Determine the (x, y) coordinate at the center of the cell enclosing the given text.  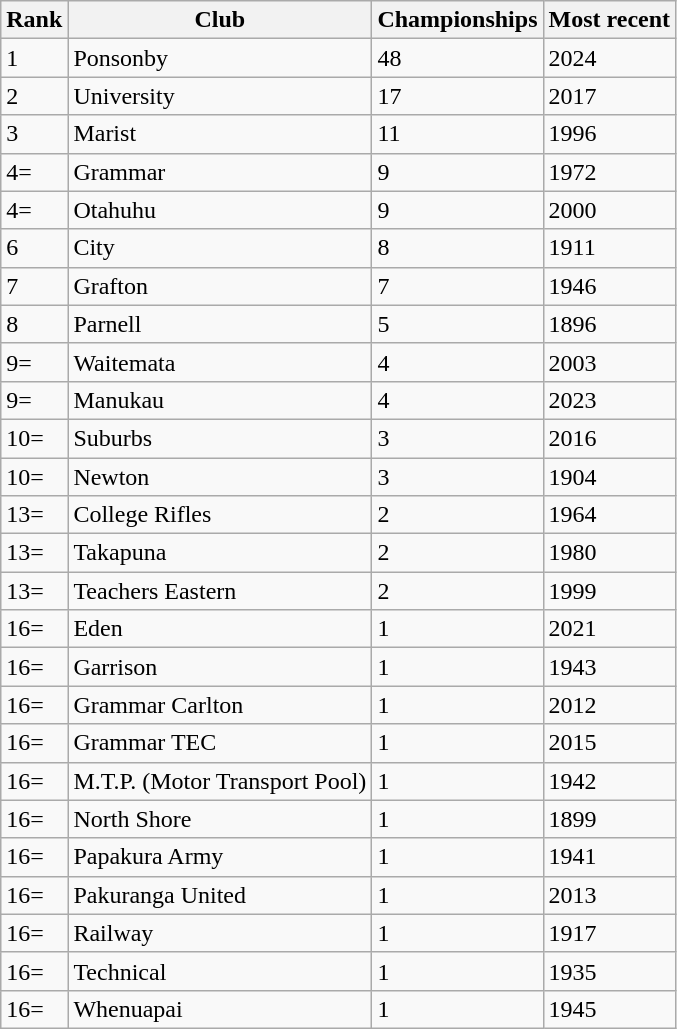
1980 (610, 553)
Newton (220, 477)
2021 (610, 629)
Otahuhu (220, 210)
6 (34, 248)
Manukau (220, 400)
2015 (610, 743)
Whenuapai (220, 1009)
Eden (220, 629)
2013 (610, 895)
1946 (610, 286)
North Shore (220, 819)
Garrison (220, 667)
1964 (610, 515)
1917 (610, 933)
2012 (610, 705)
University (220, 96)
11 (458, 134)
M.T.P. (Motor Transport Pool) (220, 781)
1941 (610, 857)
Pakuranga United (220, 895)
Marist (220, 134)
City (220, 248)
1996 (610, 134)
Railway (220, 933)
Club (220, 20)
1935 (610, 971)
Parnell (220, 324)
Teachers Eastern (220, 591)
Grammar Carlton (220, 705)
1911 (610, 248)
2016 (610, 438)
Grammar TEC (220, 743)
1972 (610, 172)
Ponsonby (220, 58)
1999 (610, 591)
17 (458, 96)
1943 (610, 667)
48 (458, 58)
2024 (610, 58)
1942 (610, 781)
2023 (610, 400)
1896 (610, 324)
Rank (34, 20)
Papakura Army (220, 857)
Grammar (220, 172)
Takapuna (220, 553)
2003 (610, 362)
Championships (458, 20)
Most recent (610, 20)
2017 (610, 96)
Grafton (220, 286)
College Rifles (220, 515)
Waitemata (220, 362)
1899 (610, 819)
1945 (610, 1009)
2000 (610, 210)
5 (458, 324)
1904 (610, 477)
Technical (220, 971)
Suburbs (220, 438)
